Search for the cell housing the specified text and yield its [X, Y] center coordinate. 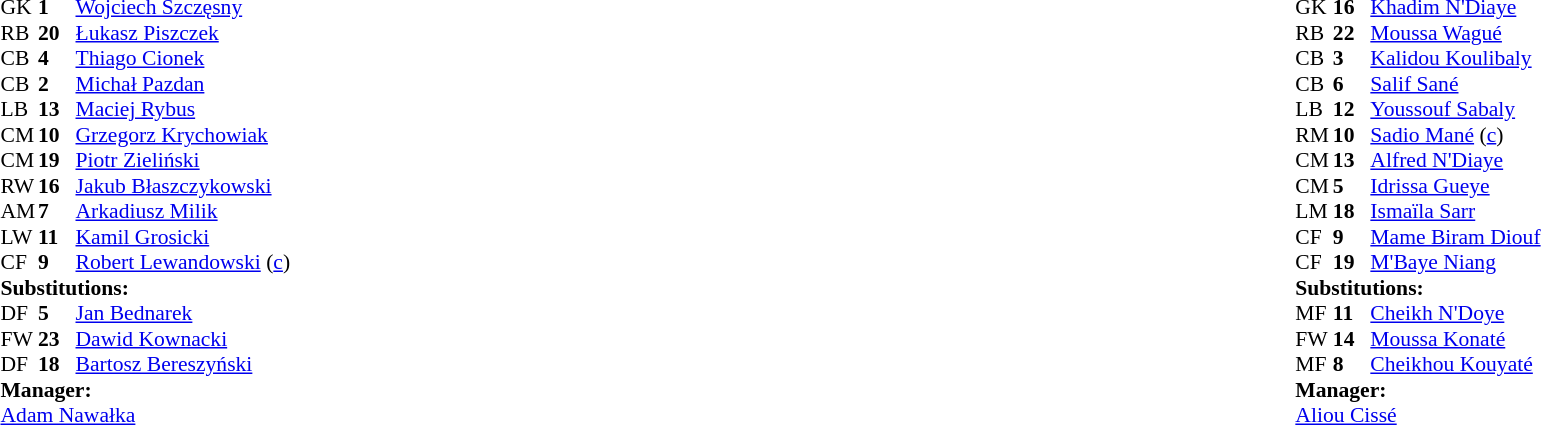
Moussa Wagué [1455, 33]
8 [1352, 365]
20 [57, 33]
3 [1352, 59]
LW [19, 237]
Michał Pazdan [184, 84]
Mame Biram Diouf [1455, 237]
Sadio Mané (c) [1455, 135]
RM [1314, 135]
Cheikhou Kouyaté [1455, 365]
Moussa Konaté [1455, 339]
22 [1352, 33]
LM [1314, 211]
Dawid Kownacki [184, 339]
AM [19, 211]
M'Baye Niang [1455, 263]
Jan Bednarek [184, 313]
Kalidou Koulibaly [1455, 59]
Alfred N'Diaye [1455, 161]
Ismaïla Sarr [1455, 211]
Salif Sané [1455, 84]
Idrissa Gueye [1455, 186]
7 [57, 211]
Arkadiusz Milik [184, 211]
14 [1352, 339]
Youssouf Sabaly [1455, 109]
4 [57, 59]
2 [57, 84]
Robert Lewandowski (c) [184, 263]
Łukasz Piszczek [184, 33]
6 [1352, 84]
Piotr Zieliński [184, 161]
Kamil Grosicki [184, 237]
Maciej Rybus [184, 109]
Thiago Cionek [184, 59]
Jakub Błaszczykowski [184, 186]
23 [57, 339]
Bartosz Bereszyński [184, 365]
RW [19, 186]
Cheikh N'Doye [1455, 313]
Grzegorz Krychowiak [184, 135]
16 [57, 186]
12 [1352, 109]
